Search for the cell housing the specified text and yield its [x, y] center coordinate. 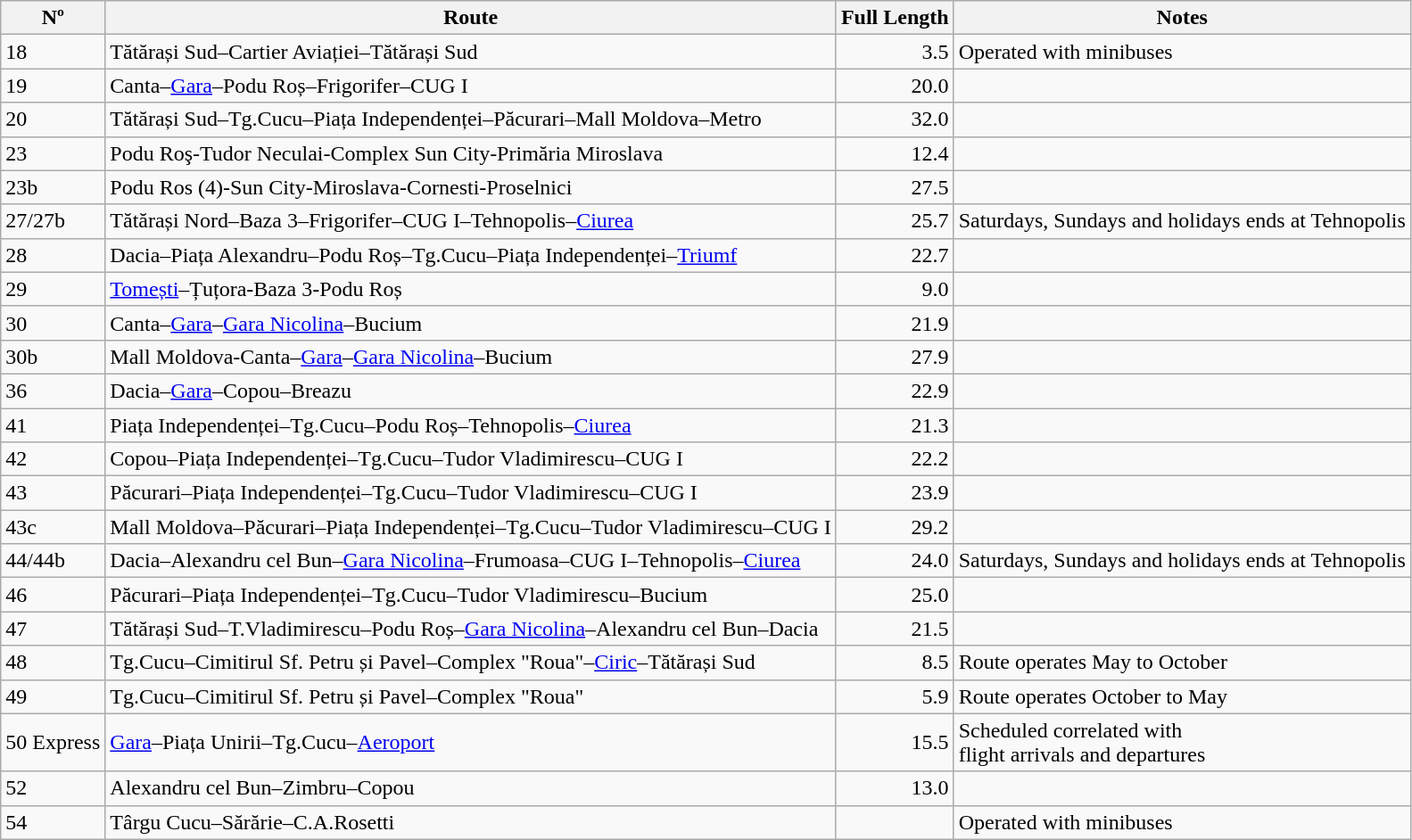
Tătărași Nord–Baza 3–Frigorifer–CUG I–Tehnopolis–Ciurea [471, 221]
Piața Independenței–Tg.Cucu–Podu Roș–Tehnopolis–Ciurea [471, 425]
Dacia–Gara–Copou–Breazu [471, 391]
20 [54, 119]
Podu Ros (4)-Sun City-Miroslava-Cornesti-Proselnici [471, 187]
25.0 [895, 595]
Târgu Cucu–Sărărie–C.A.Rosetti [471, 822]
3.5 [895, 52]
27/27b [54, 221]
Scheduled correlated withflight arrivals and departures [1182, 742]
44/44b [54, 561]
29 [54, 289]
27.9 [895, 357]
Notes [1182, 18]
Mall Moldova–Păcurari–Piața Independenței–Tg.Cucu–Tudor Vladimirescu–CUG I [471, 527]
52 [54, 788]
46 [54, 595]
22.2 [895, 459]
30b [54, 357]
Full Length [895, 18]
Podu Roş-Tudor Neculai-Complex Sun City-Primăria Miroslava [471, 153]
Tătărași Sud–Cartier Aviației–Tătărași Sud [471, 52]
21.3 [895, 425]
49 [54, 696]
Tomești–Țuțora-Baza 3-Podu Roș [471, 289]
21.9 [895, 323]
32.0 [895, 119]
Nº [54, 18]
28 [54, 255]
Canta–Gara–Gara Nicolina–Bucium [471, 323]
36 [54, 391]
20.0 [895, 86]
Dacia–Alexandru cel Bun–Gara Nicolina–Frumoasa–CUG I–Tehnopolis–Ciurea [471, 561]
43 [54, 493]
Copou–Piața Independenței–Tg.Cucu–Tudor Vladimirescu–CUG I [471, 459]
Tătărași Sud–Tg.Cucu–Piața Independenței–Păcurari–Mall Moldova–Metro [471, 119]
18 [54, 52]
5.9 [895, 696]
Păcurari–Piața Independenței–Tg.Cucu–Tudor Vladimirescu–CUG I [471, 493]
Canta–Gara–Podu Roș–Frigorifer–CUG I [471, 86]
27.5 [895, 187]
29.2 [895, 527]
Tg.Cucu–Cimitirul Sf. Petru și Pavel–Complex "Roua" [471, 696]
23.9 [895, 493]
Route operates October to May [1182, 696]
23b [54, 187]
22.7 [895, 255]
23 [54, 153]
43c [54, 527]
Route operates May to October [1182, 663]
Mall Moldova-Canta–Gara–Gara Nicolina–Bucium [471, 357]
22.9 [895, 391]
13.0 [895, 788]
21.5 [895, 629]
25.7 [895, 221]
50 Express [54, 742]
47 [54, 629]
42 [54, 459]
12.4 [895, 153]
8.5 [895, 663]
54 [54, 822]
41 [54, 425]
15.5 [895, 742]
30 [54, 323]
Păcurari–Piața Independenței–Tg.Cucu–Tudor Vladimirescu–Bucium [471, 595]
Dacia–Piața Alexandru–Podu Roș–Tg.Cucu–Piața Independenței–Triumf [471, 255]
19 [54, 86]
Tătărași Sud–T.Vladimirescu–Podu Roș–Gara Nicolina–Alexandru cel Bun–Dacia [471, 629]
Tg.Cucu–Cimitirul Sf. Petru și Pavel–Complex "Roua"–Ciric–Tătărași Sud [471, 663]
48 [54, 663]
24.0 [895, 561]
9.0 [895, 289]
Alexandru cel Bun–Zimbru–Copou [471, 788]
Route [471, 18]
Gara–Piața Unirii–Tg.Cucu–Aeroport [471, 742]
